Pinpoint the cell where the given text exists, returning its [X, Y] midpoint coordinate. 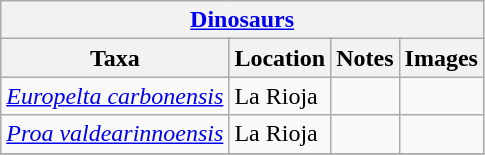
Dinosaurs [242, 20]
Notes [365, 58]
Images [441, 58]
Location [280, 58]
Taxa [115, 58]
Proa valdearinnoensis [115, 134]
Europelta carbonensis [115, 96]
